Return (X, Y) of the center of cell containing provided text 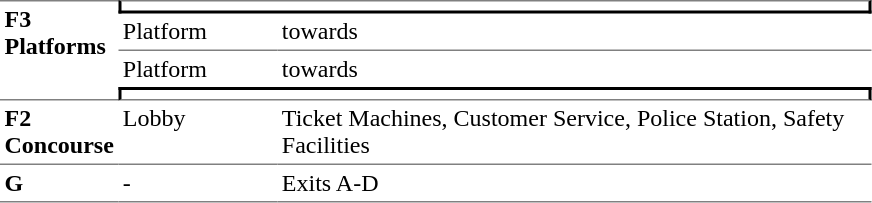
G (59, 184)
Lobby (198, 132)
F2Concourse (59, 132)
- (198, 184)
F3Platforms (59, 50)
Ticket Machines, Customer Service, Police Station, Safety Facilities (574, 132)
Exits A-D (574, 184)
